Provide the [x, y] coordinate of the cell's center where the given text is located.  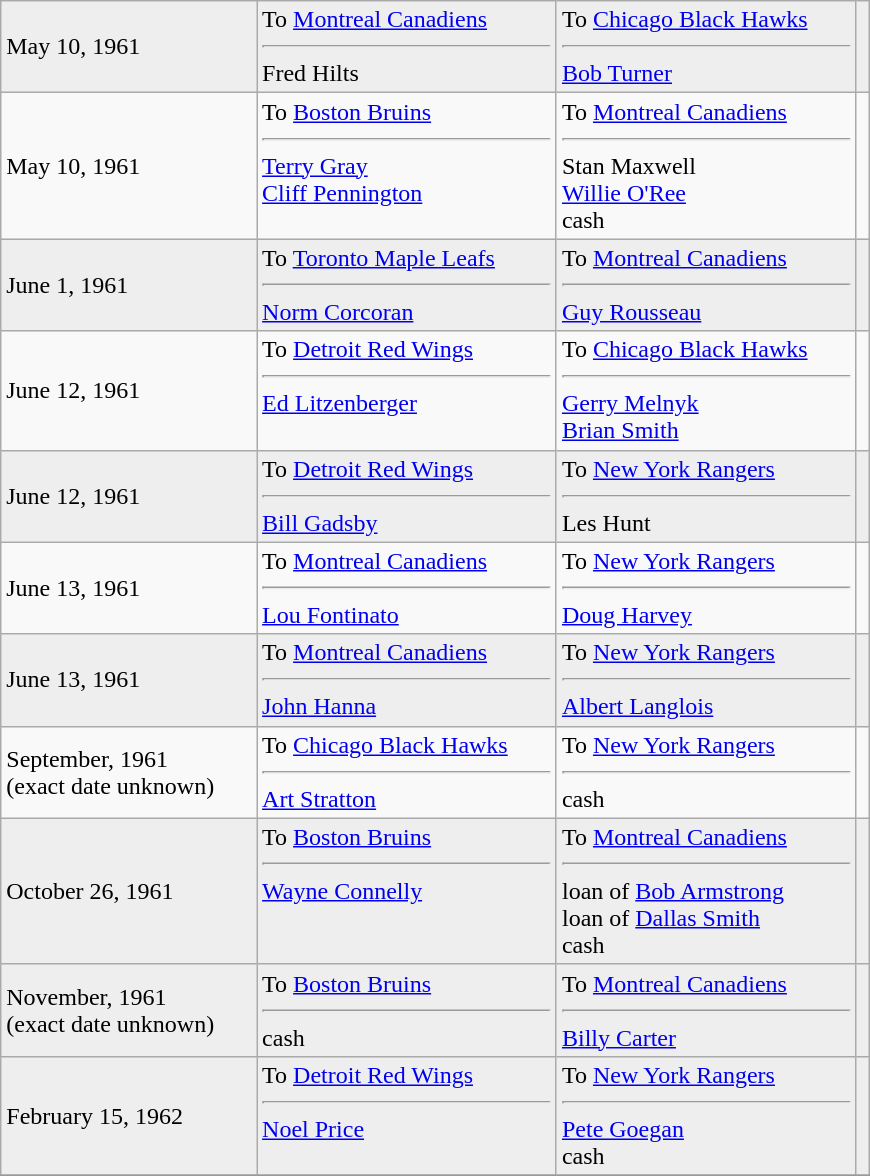
June 1, 1961 [129, 285]
September, 1961(exact date unknown) [129, 772]
To Chicago Black HawksBob Turner [706, 47]
To Montreal CanadiensLou Fontinato [407, 588]
To Montreal Canadiensloan of Bob Armstrongloan of Dallas Smithcash [706, 891]
October 26, 1961 [129, 891]
To New York RangersLes Hunt [706, 496]
To New York RangersAlbert Langlois [706, 680]
To Chicago Black HawksGerry MelnykBrian Smith [706, 390]
February 15, 1962 [129, 1116]
To Boston Bruinscash [407, 1010]
To Montreal CanadiensBilly Carter [706, 1010]
To Montreal CanadiensFred Hilts [407, 47]
To Boston BruinsTerry GrayCliff Pennington [407, 166]
To Detroit Red WingsNoel Price [407, 1116]
To New York RangersPete Goegancash [706, 1116]
To Boston BruinsWayne Connelly [407, 891]
To Chicago Black HawksArt Stratton [407, 772]
To Montreal CanadiensGuy Rousseau [706, 285]
November, 1961(exact date unknown) [129, 1010]
To Detroit Red WingsEd Litzenberger [407, 390]
To Montreal CanadiensStan MaxwellWillie O'Reecash [706, 166]
To Montreal CanadiensJohn Hanna [407, 680]
To Detroit Red WingsBill Gadsby [407, 496]
To New York RangersDoug Harvey [706, 588]
To Toronto Maple LeafsNorm Corcoran [407, 285]
To New York Rangerscash [706, 772]
